Search for the cell housing the specified text and yield its (x, y) center coordinate. 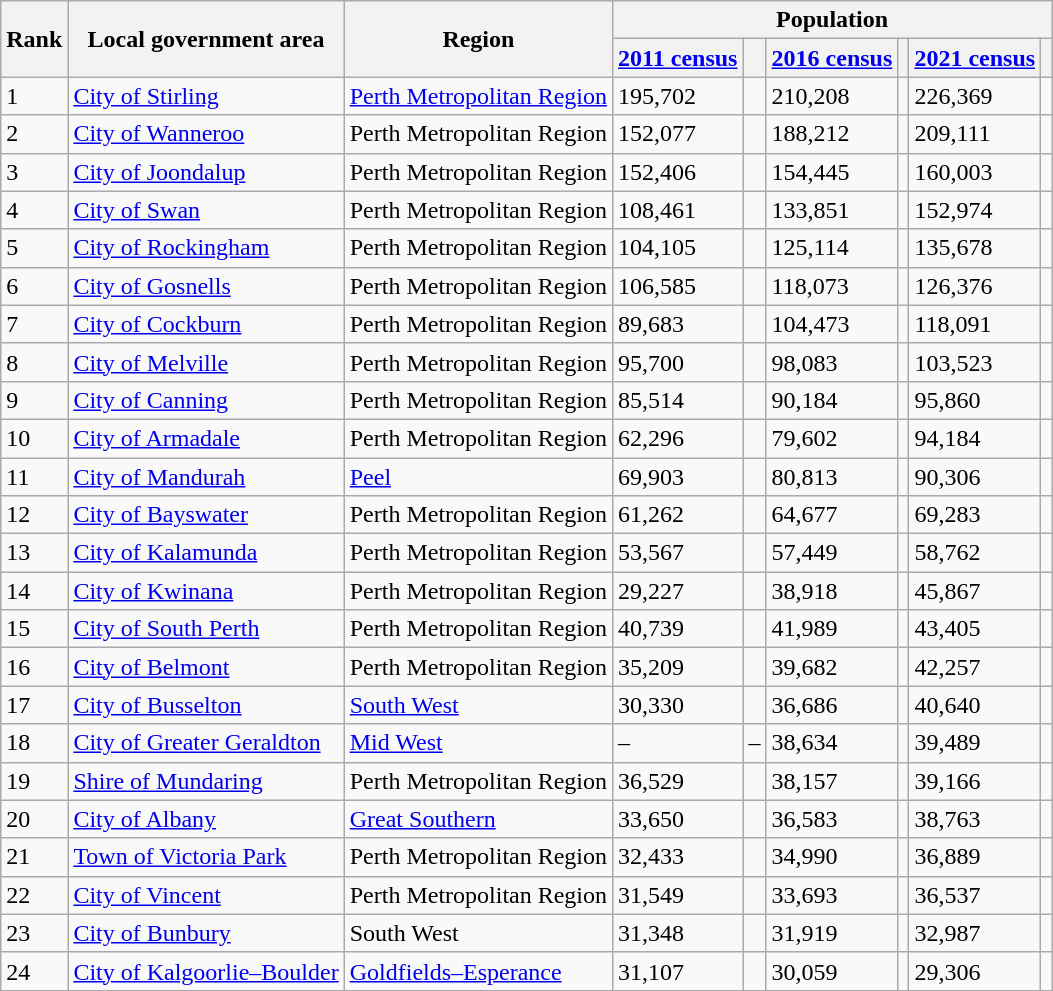
30,059 (832, 971)
94,184 (975, 438)
103,523 (975, 362)
62,296 (678, 438)
Mid West (478, 743)
38,157 (832, 781)
2 (34, 134)
City of Albany (206, 819)
69,283 (975, 515)
City of Gosnells (206, 286)
39,489 (975, 743)
2011 census (678, 58)
City of Vincent (206, 895)
3 (34, 172)
61,262 (678, 515)
Goldfields–Esperance (478, 971)
152,974 (975, 210)
95,860 (975, 400)
Great Southern (478, 819)
10 (34, 438)
Local government area (206, 39)
39,682 (832, 667)
36,583 (832, 819)
36,686 (832, 705)
39,166 (975, 781)
108,461 (678, 210)
2016 census (832, 58)
Rank (34, 39)
16 (34, 667)
40,739 (678, 629)
31,919 (832, 933)
152,077 (678, 134)
City of South Perth (206, 629)
9 (34, 400)
32,433 (678, 857)
38,918 (832, 591)
31,107 (678, 971)
City of Joondalup (206, 172)
21 (34, 857)
8 (34, 362)
195,702 (678, 96)
City of Melville (206, 362)
95,700 (678, 362)
40,640 (975, 705)
14 (34, 591)
53,567 (678, 553)
City of Rockingham (206, 248)
City of Wanneroo (206, 134)
City of Canning (206, 400)
34,990 (832, 857)
42,257 (975, 667)
13 (34, 553)
33,650 (678, 819)
38,634 (832, 743)
36,537 (975, 895)
20 (34, 819)
City of Bunbury (206, 933)
45,867 (975, 591)
1 (34, 96)
104,105 (678, 248)
City of Kalamunda (206, 553)
80,813 (832, 477)
City of Busselton (206, 705)
226,369 (975, 96)
City of Mandurah (206, 477)
38,763 (975, 819)
152,406 (678, 172)
City of Greater Geraldton (206, 743)
43,405 (975, 629)
135,678 (975, 248)
41,989 (832, 629)
City of Kwinana (206, 591)
36,889 (975, 857)
104,473 (832, 324)
79,602 (832, 438)
4 (34, 210)
2021 census (975, 58)
City of Cockburn (206, 324)
32,987 (975, 933)
118,073 (832, 286)
17 (34, 705)
35,209 (678, 667)
154,445 (832, 172)
160,003 (975, 172)
6 (34, 286)
31,348 (678, 933)
City of Armadale (206, 438)
Town of Victoria Park (206, 857)
98,083 (832, 362)
7 (34, 324)
118,091 (975, 324)
15 (34, 629)
Peel (478, 477)
29,227 (678, 591)
90,184 (832, 400)
24 (34, 971)
57,449 (832, 553)
18 (34, 743)
Shire of Mundaring (206, 781)
85,514 (678, 400)
36,529 (678, 781)
64,677 (832, 515)
106,585 (678, 286)
11 (34, 477)
89,683 (678, 324)
City of Bayswater (206, 515)
69,903 (678, 477)
125,114 (832, 248)
Region (478, 39)
210,208 (832, 96)
209,111 (975, 134)
188,212 (832, 134)
133,851 (832, 210)
22 (34, 895)
126,376 (975, 286)
12 (34, 515)
29,306 (975, 971)
58,762 (975, 553)
90,306 (975, 477)
5 (34, 248)
31,549 (678, 895)
City of Swan (206, 210)
Population (832, 20)
City of Belmont (206, 667)
19 (34, 781)
30,330 (678, 705)
City of Kalgoorlie–Boulder (206, 971)
City of Stirling (206, 96)
23 (34, 933)
33,693 (832, 895)
